Determine the (X, Y) coordinate at the center of the cell enclosing the given text.  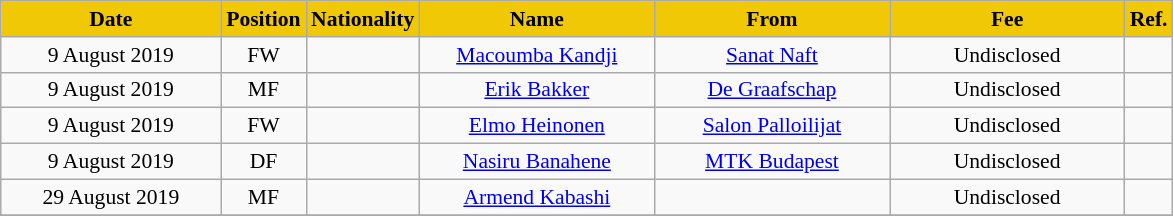
Nasiru Banahene (536, 162)
Fee (1008, 19)
Sanat Naft (772, 55)
DF (264, 162)
Nationality (362, 19)
De Graafschap (772, 90)
From (772, 19)
Date (111, 19)
MTK Budapest (772, 162)
Armend Kabashi (536, 197)
Elmo Heinonen (536, 126)
Ref. (1149, 19)
Macoumba Kandji (536, 55)
29 August 2019 (111, 197)
Erik Bakker (536, 90)
Salon Palloilijat (772, 126)
Name (536, 19)
Position (264, 19)
